Identify which cell holds the provided text, then report its [x, y] central coordinate. 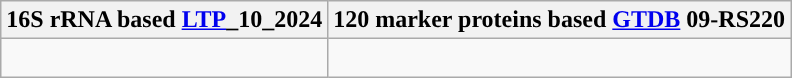
120 marker proteins based GTDB 09-RS220 [560, 20]
16S rRNA based LTP_10_2024 [164, 20]
